Capture the cell that displays the provided text and extract its (X, Y) central coordinate. 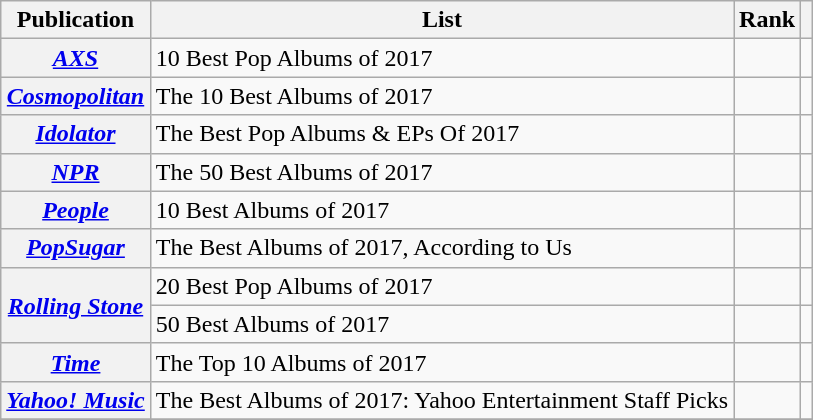
The 10 Best Albums of 2017 (442, 96)
Publication (76, 20)
NPR (76, 172)
Yahoo! Music (76, 400)
Cosmopolitan (76, 96)
Rank (768, 20)
PopSugar (76, 248)
Time (76, 362)
Rolling Stone (76, 305)
The 50 Best Albums of 2017 (442, 172)
The Best Pop Albums & EPs Of 2017 (442, 134)
20 Best Pop Albums of 2017 (442, 286)
Idolator (76, 134)
People (76, 210)
10 Best Albums of 2017 (442, 210)
List (442, 20)
50 Best Albums of 2017 (442, 324)
The Best Albums of 2017, According to Us (442, 248)
AXS (76, 58)
The Best Albums of 2017: Yahoo Entertainment Staff Picks (442, 400)
10 Best Pop Albums of 2017 (442, 58)
The Top 10 Albums of 2017 (442, 362)
